Scan for the cell matching the given text and deliver its [x, y] coordinate at center. 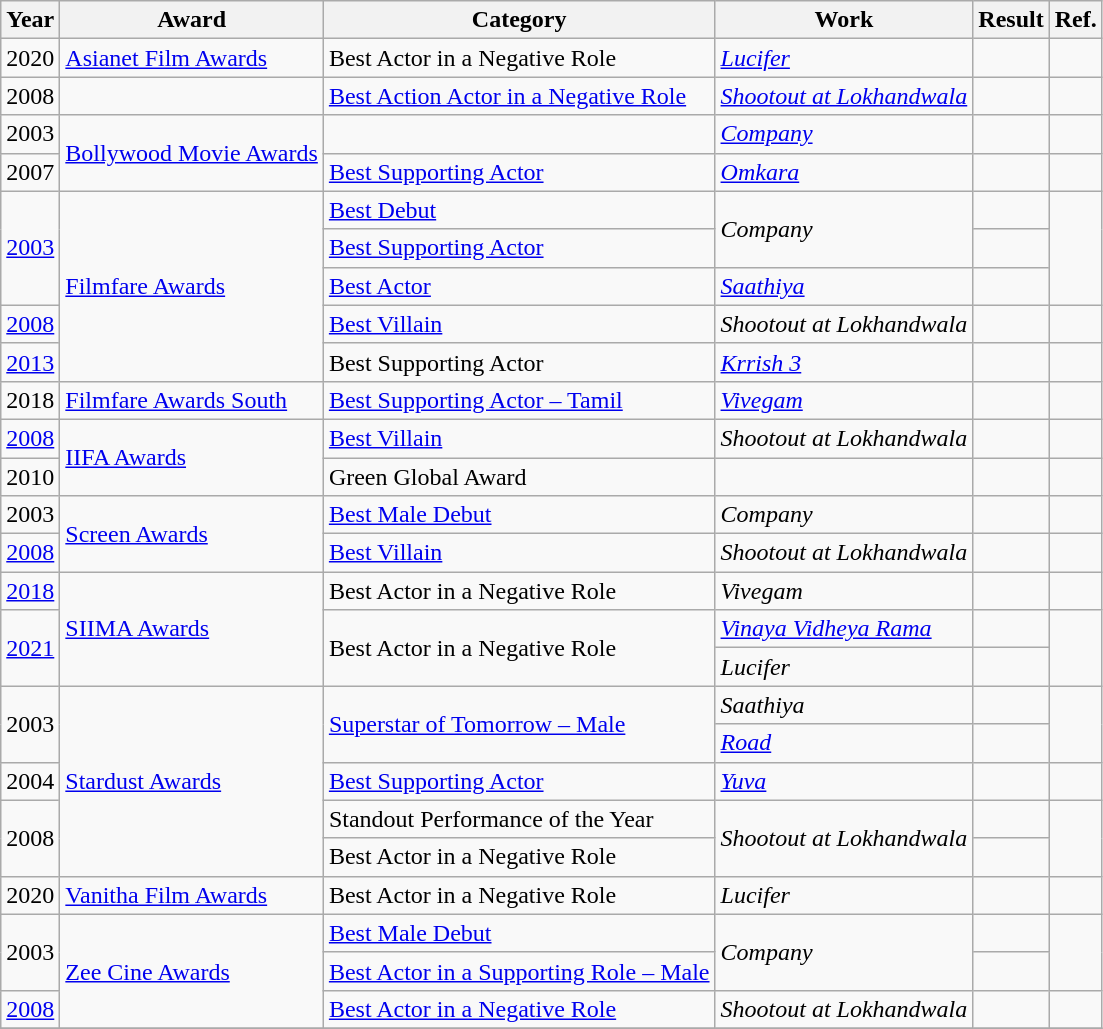
2010 [30, 477]
Krrish 3 [844, 362]
Screen Awards [192, 534]
Award [192, 20]
Asianet Film Awards [192, 58]
Result [1011, 20]
Filmfare Awards [192, 286]
Best Actor [519, 286]
Category [519, 20]
Filmfare Awards South [192, 400]
Stardust Awards [192, 781]
IIFA Awards [192, 457]
Year [30, 20]
Green Global Award [519, 477]
2004 [30, 781]
Omkara [844, 172]
2013 [30, 362]
Vanitha Film Awards [192, 895]
Zee Cine Awards [192, 971]
Yuva [844, 781]
SIIMA Awards [192, 629]
Best Supporting Actor – Tamil [519, 400]
Standout Performance of the Year [519, 819]
2021 [30, 648]
Best Actor in a Supporting Role – Male [519, 971]
Vinaya Vidheya Rama [844, 629]
Ref. [1076, 20]
2007 [30, 172]
Work [844, 20]
Bollywood Movie Awards [192, 153]
Best Action Actor in a Negative Role [519, 96]
Superstar of Tomorrow – Male [519, 724]
Road [844, 743]
Best Debut [519, 210]
